Detect which cell encompasses the target text, then output its [x, y] center coordinate. 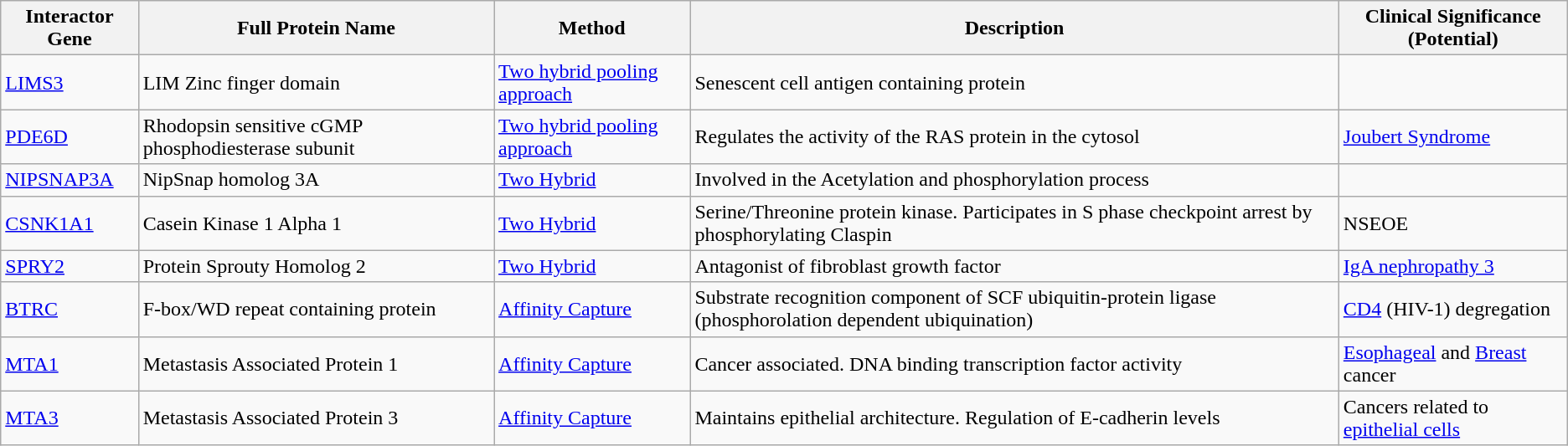
Casein Kinase 1 Alpha 1 [316, 223]
Maintains epithelial architecture. Regulation of E-cadherin levels [1014, 418]
Regulates the activity of the RAS protein in the cytosol [1014, 137]
NIPSNAP3A [70, 180]
Method [592, 28]
NSEOE [1452, 223]
SPRY2 [70, 266]
Cancer associated. DNA binding transcription factor activity [1014, 363]
MTA3 [70, 418]
NipSnap homolog 3A [316, 180]
Rhodopsin sensitive cGMP phosphodiesterase subunit [316, 137]
Senescent cell antigen containing protein [1014, 82]
LIMS3 [70, 82]
Serine/Threonine protein kinase. Participates in S phase checkpoint arrest by phosphorylating Claspin [1014, 223]
Antagonist of fibroblast growth factor [1014, 266]
Clinical Significance (Potential) [1452, 28]
BTRC [70, 310]
CSNK1A1 [70, 223]
Substrate recognition component of SCF ubiquitin-protein ligase (phosphorolation dependent ubiquination) [1014, 310]
Protein Sprouty Homolog 2 [316, 266]
IgA nephropathy 3 [1452, 266]
Metastasis Associated Protein 1 [316, 363]
CD4 (HIV-1) degregation [1452, 310]
Interactor Gene [70, 28]
Esophageal and Breast cancer [1452, 363]
Metastasis Associated Protein 3 [316, 418]
Cancers related to epithelial cells [1452, 418]
Full Protein Name [316, 28]
F-box/WD repeat containing protein [316, 310]
LIM Zinc finger domain [316, 82]
Joubert Syndrome [1452, 137]
PDE6D [70, 137]
MTA1 [70, 363]
Involved in the Acetylation and phosphorylation process [1014, 180]
Description [1014, 28]
